Find where the given text appears and provide that cell's center as (X, Y) coordinate. 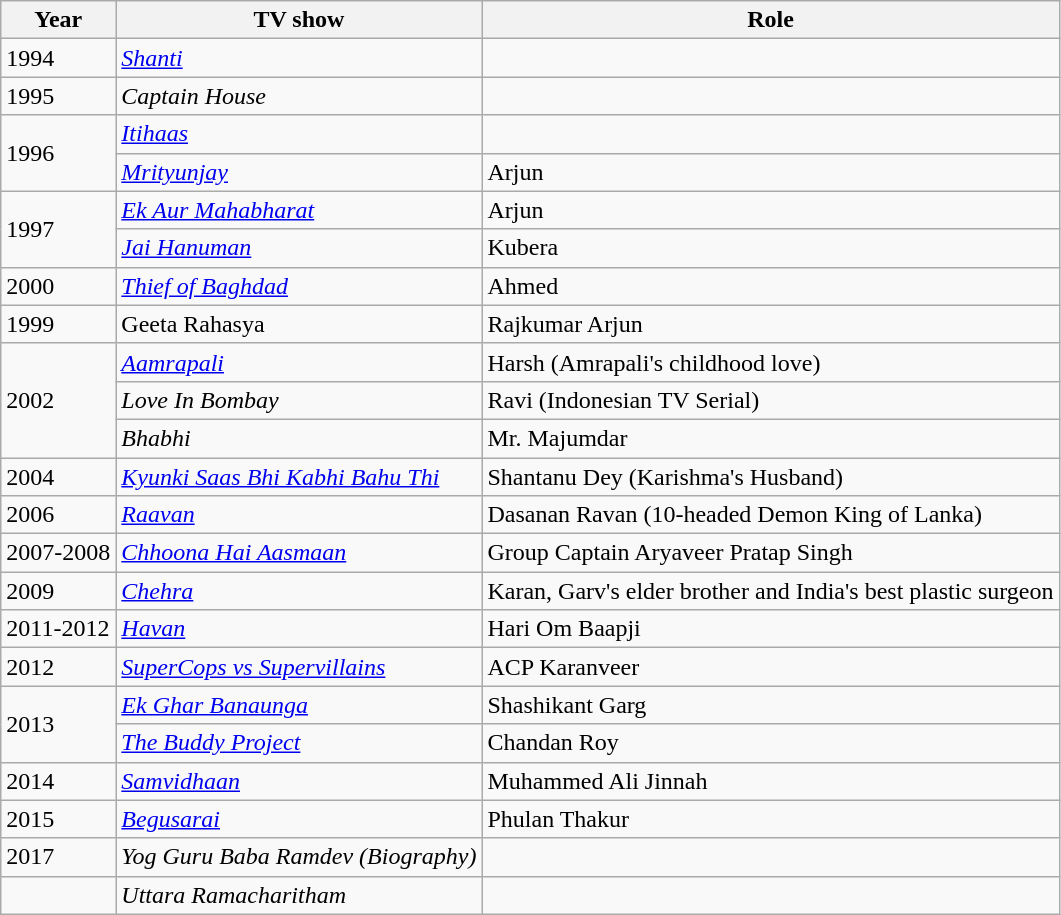
Chhoona Hai Aasmaan (299, 553)
Bhabhi (299, 438)
Year (58, 20)
1999 (58, 324)
Jai Hanuman (299, 248)
Raavan (299, 515)
2015 (58, 819)
1994 (58, 58)
Kubera (770, 248)
2013 (58, 724)
Captain House (299, 96)
Aamrapali (299, 362)
Ek Aur Mahabharat (299, 210)
Thief of Baghdad (299, 286)
Geeta Rahasya (299, 324)
2007-2008 (58, 553)
2011-2012 (58, 629)
Uttara Ramacharitham (299, 895)
2014 (58, 781)
1997 (58, 229)
Chandan Roy (770, 743)
Shashikant Garg (770, 705)
2012 (58, 667)
Ahmed (770, 286)
Love In Bombay (299, 400)
Phulan Thakur (770, 819)
Samvidhaan (299, 781)
SuperCops vs Supervillains (299, 667)
2002 (58, 400)
Karan, Garv's elder brother and India's best plastic surgeon (770, 591)
Dasanan Ravan (10-headed Demon King of Lanka) (770, 515)
2009 (58, 591)
Kyunki Saas Bhi Kabhi Bahu Thi (299, 477)
Mrityunjay (299, 172)
Muhammed Ali Jinnah (770, 781)
2006 (58, 515)
Begusarai (299, 819)
Chehra (299, 591)
Shantanu Dey (Karishma's Husband) (770, 477)
Mr. Majumdar (770, 438)
Yog Guru Baba Ramdev (Biography) (299, 857)
Itihaas (299, 134)
Role (770, 20)
2017 (58, 857)
Ek Ghar Banaunga (299, 705)
2000 (58, 286)
1995 (58, 96)
The Buddy Project (299, 743)
Havan (299, 629)
1996 (58, 153)
Ravi (Indonesian TV Serial) (770, 400)
ACP Karanveer (770, 667)
Group Captain Aryaveer Pratap Singh (770, 553)
Rajkumar Arjun (770, 324)
Harsh (Amrapali's childhood love) (770, 362)
Hari Om Baapji (770, 629)
TV show (299, 20)
2004 (58, 477)
Shanti (299, 58)
